Pinpoint the cell where the given text exists, returning its [X, Y] midpoint coordinate. 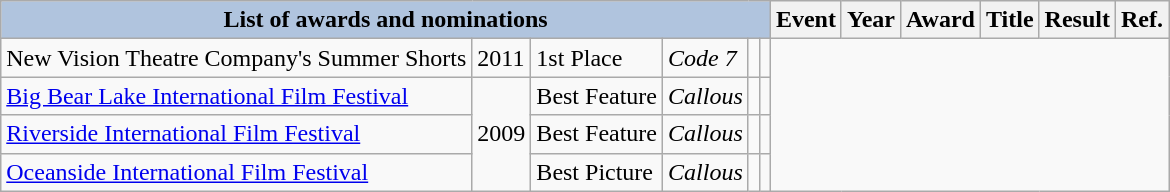
Year [870, 20]
Oceanside International Film Festival [236, 172]
Result [1077, 20]
Award [941, 20]
New Vision Theatre Company's Summer Shorts [236, 58]
Title [1010, 20]
List of awards and nominations [386, 20]
Ref. [1142, 20]
1st Place [597, 58]
Code 7 [706, 58]
Event [806, 20]
Best Picture [597, 172]
2011 [502, 58]
Riverside International Film Festival [236, 134]
2009 [502, 134]
Big Bear Lake International Film Festival [236, 96]
